Detect which cell encompasses the target text, then output its (X, Y) center coordinate. 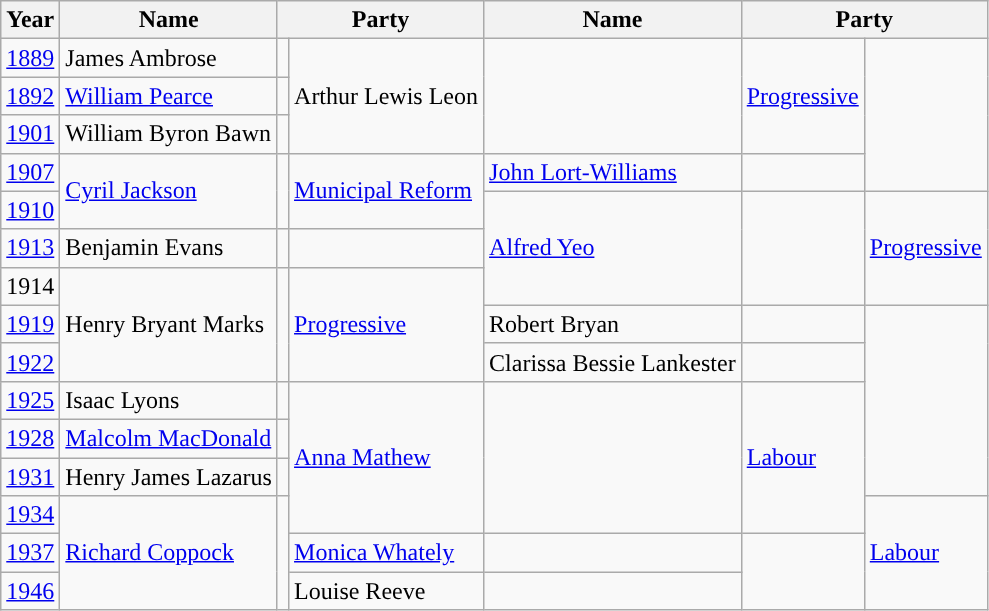
Alfred Yeo (613, 248)
1937 (30, 553)
Year (30, 20)
Henry Bryant Marks (169, 324)
1889 (30, 58)
William Byron Bawn (169, 134)
Henry James Lazarus (169, 477)
1934 (30, 515)
Arthur Lewis Leon (386, 96)
Robert Bryan (613, 324)
Anna Mathew (386, 457)
1919 (30, 324)
Louise Reeve (386, 591)
William Pearce (169, 96)
Municipal Reform (386, 191)
1931 (30, 477)
Benjamin Evans (169, 248)
Clarissa Bessie Lankester (613, 362)
Malcolm MacDonald (169, 438)
1928 (30, 438)
1913 (30, 248)
1910 (30, 210)
1922 (30, 362)
1914 (30, 286)
Cyril Jackson (169, 191)
1901 (30, 134)
1946 (30, 591)
Monica Whately (386, 553)
1925 (30, 400)
Richard Coppock (169, 553)
1907 (30, 172)
1892 (30, 96)
Isaac Lyons (169, 400)
John Lort-Williams (613, 172)
James Ambrose (169, 58)
